For the text-containing cell, return its midpoint in [X, Y] coordinate format. 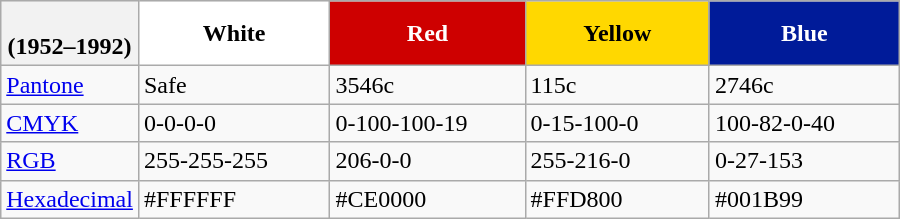
Red [428, 34]
#FFFFFF [234, 199]
Yellow [617, 34]
#CE0000 [428, 199]
Hexadecimal [70, 199]
#001B99 [804, 199]
0-27-153 [804, 161]
3546c [428, 85]
CMYK [70, 123]
115c [617, 85]
Safe [234, 85]
255-216-0 [617, 161]
2746c [804, 85]
White [234, 34]
0-0-0-0 [234, 123]
RGB [70, 161]
0-100-100-19 [428, 123]
255-255-255 [234, 161]
(1952–1992) [70, 34]
0-15-100-0 [617, 123]
206-0-0 [428, 161]
Pantone [70, 85]
100-82-0-40 [804, 123]
Blue [804, 34]
#FFD800 [617, 199]
